Scan for the cell matching the given text and deliver its (x, y) coordinate at center. 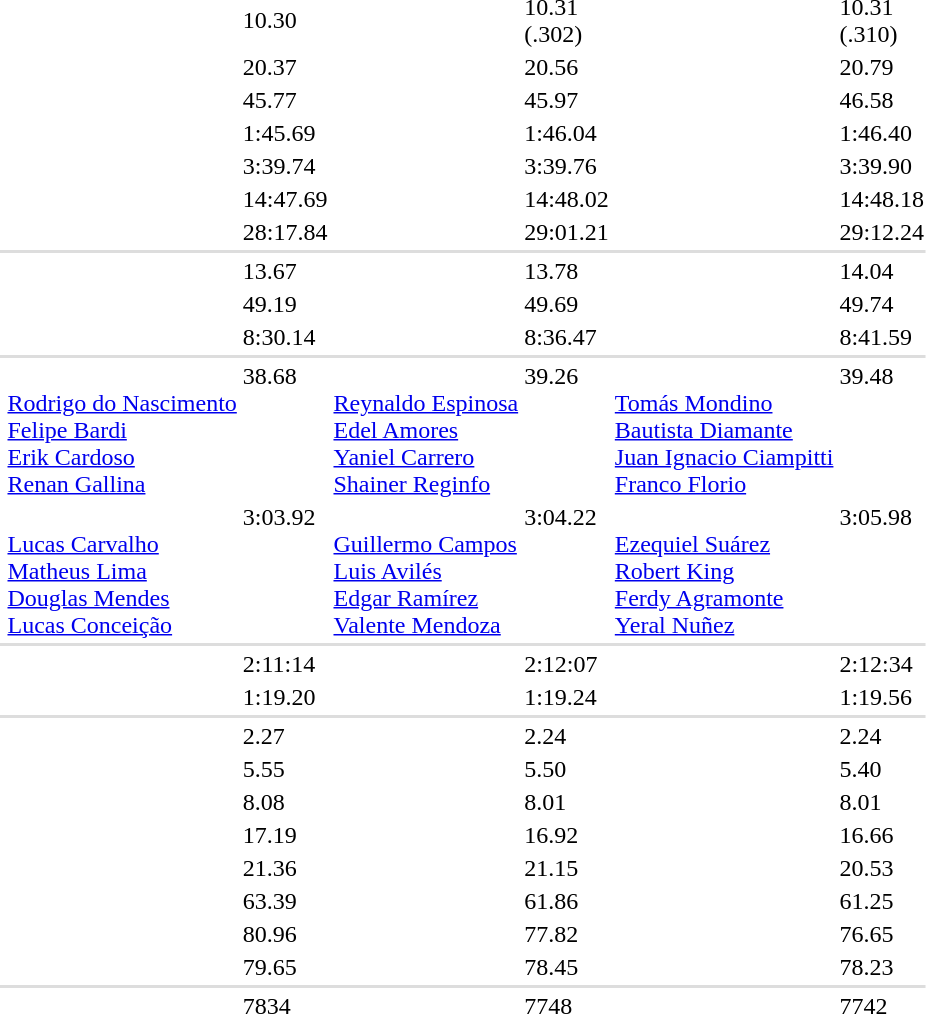
5.50 (567, 769)
Rodrigo do NascimentoFelipe BardiErik CardosoRenan Gallina (122, 430)
20.37 (285, 67)
45.77 (285, 100)
1:19.56 (882, 697)
3:05.98 (882, 571)
Guillermo CamposLuis AvilésEdgar RamírezValente Mendoza (426, 571)
2:12:07 (567, 664)
49.19 (285, 304)
5.55 (285, 769)
3:04.22 (567, 571)
Lucas CarvalhoMatheus LimaDouglas MendesLucas Conceição (122, 571)
20.53 (882, 868)
3:39.76 (567, 166)
13.78 (567, 271)
61.25 (882, 901)
8:30.14 (285, 337)
17.19 (285, 835)
46.58 (882, 100)
14.04 (882, 271)
5.40 (882, 769)
8:41.59 (882, 337)
28:17.84 (285, 232)
14:47.69 (285, 199)
1:19.20 (285, 697)
78.23 (882, 967)
2:11:14 (285, 664)
1:45.69 (285, 133)
3:39.74 (285, 166)
49.69 (567, 304)
45.97 (567, 100)
13.67 (285, 271)
Tomás MondinoBautista DiamanteJuan Ignacio CiampittiFranco Florio (724, 430)
2.27 (285, 736)
38.68 (285, 430)
16.92 (567, 835)
Reynaldo EspinosaEdel AmoresYaniel CarreroShainer Reginfo (426, 430)
8:36.47 (567, 337)
29:12.24 (882, 232)
39.48 (882, 430)
49.74 (882, 304)
78.45 (567, 967)
1:19.24 (567, 697)
63.39 (285, 901)
Ezequiel SuárezRobert KingFerdy AgramonteYeral Nuñez (724, 571)
2:12:34 (882, 664)
1:46.04 (567, 133)
79.65 (285, 967)
14:48.18 (882, 199)
16.66 (882, 835)
20.56 (567, 67)
77.82 (567, 934)
21.36 (285, 868)
21.15 (567, 868)
39.26 (567, 430)
3:03.92 (285, 571)
1:46.40 (882, 133)
80.96 (285, 934)
3:39.90 (882, 166)
29:01.21 (567, 232)
61.86 (567, 901)
14:48.02 (567, 199)
20.79 (882, 67)
76.65 (882, 934)
8.08 (285, 802)
